Return (X, Y) of the center of cell containing provided text 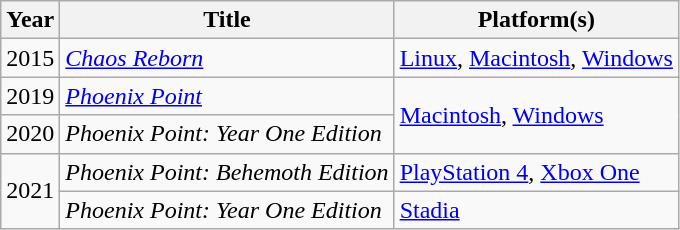
Title (227, 20)
Stadia (536, 210)
2019 (30, 96)
Year (30, 20)
Linux, Macintosh, Windows (536, 58)
Chaos Reborn (227, 58)
Phoenix Point: Behemoth Edition (227, 172)
PlayStation 4, Xbox One (536, 172)
2021 (30, 191)
Platform(s) (536, 20)
Macintosh, Windows (536, 115)
Phoenix Point (227, 96)
2015 (30, 58)
2020 (30, 134)
